Capture the cell that displays the provided text and extract its [x, y] central coordinate. 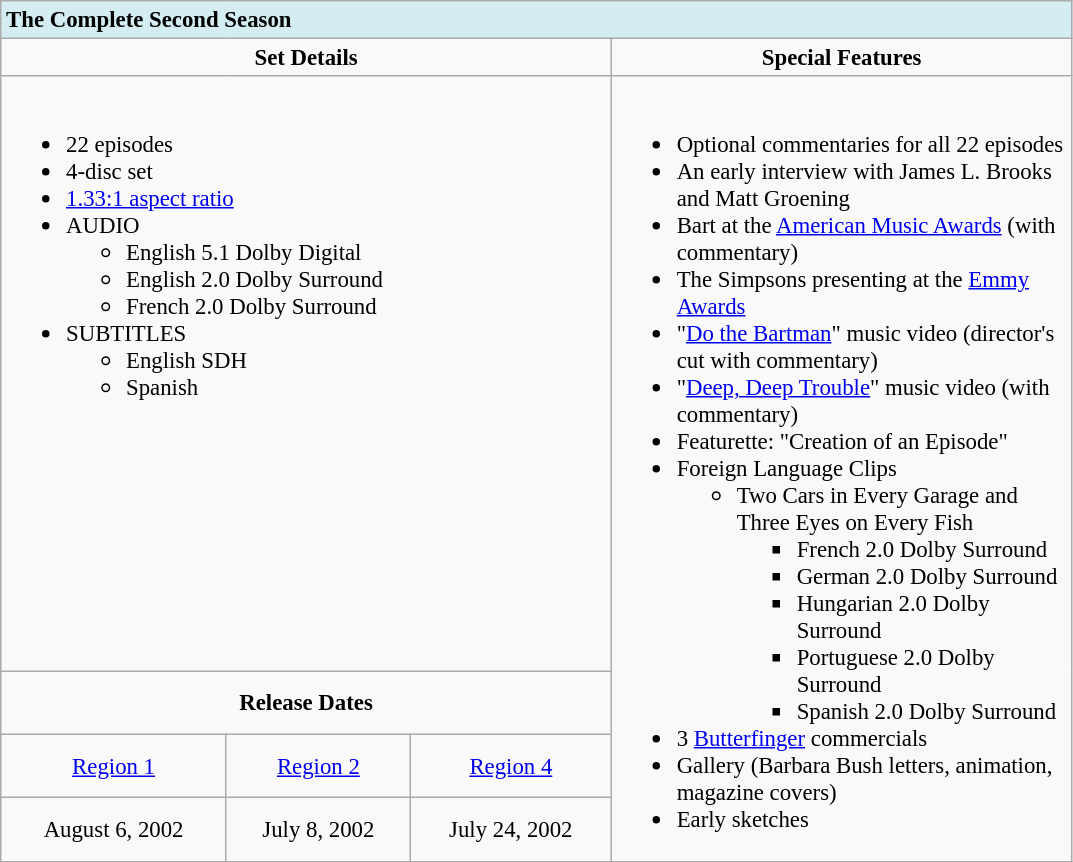
The Complete Second Season [536, 20]
Region 1 [114, 766]
Special Features [842, 58]
July 24, 2002 [510, 830]
Release Dates [306, 702]
July 8, 2002 [318, 830]
22 episodes4-disc set1.33:1 aspect ratioAUDIOEnglish 5.1 Dolby DigitalEnglish 2.0 Dolby SurroundFrench 2.0 Dolby SurroundSUBTITLESEnglish SDHSpanish [306, 374]
Region 2 [318, 766]
August 6, 2002 [114, 830]
Region 4 [510, 766]
Set Details [306, 58]
